Determine the (x, y) coordinate at the center of the cell enclosing the given text.  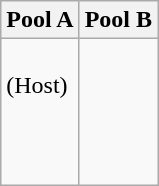
Pool A (40, 20)
Pool B (118, 20)
(Host) (40, 112)
